Search for the cell housing the specified text and yield its [X, Y] center coordinate. 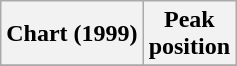
Chart (1999) [72, 34]
Peak position [189, 34]
